Determine the [x, y] coordinate at the center of the cell enclosing the given text.  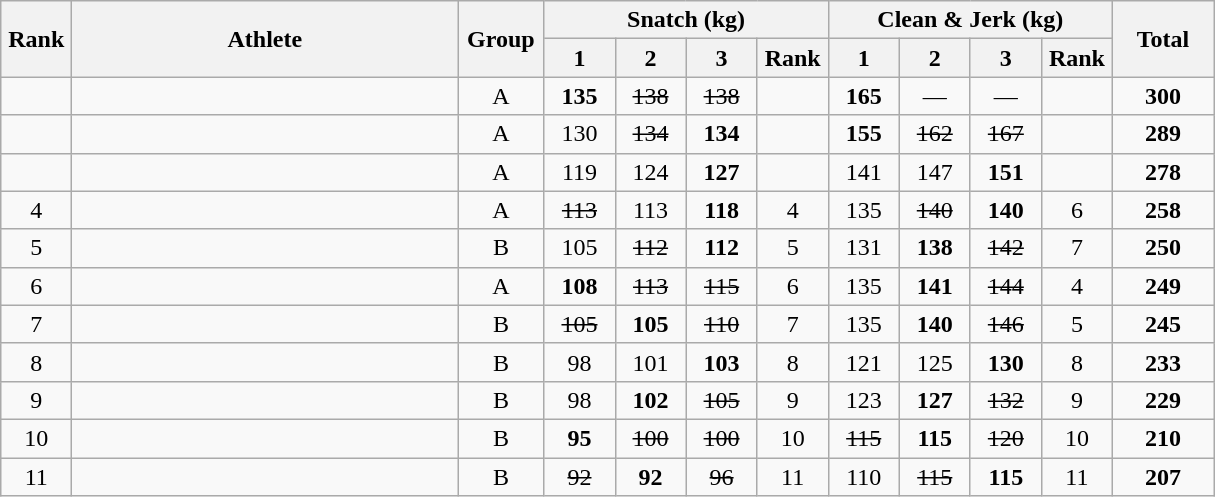
142 [1006, 248]
121 [864, 362]
103 [722, 362]
245 [1162, 324]
131 [864, 248]
Group [501, 39]
102 [650, 400]
108 [580, 286]
233 [1162, 362]
155 [864, 134]
249 [1162, 286]
118 [722, 210]
Total [1162, 39]
229 [1162, 400]
210 [1162, 438]
162 [934, 134]
147 [934, 172]
Clean & Jerk (kg) [970, 20]
250 [1162, 248]
96 [722, 477]
132 [1006, 400]
95 [580, 438]
258 [1162, 210]
300 [1162, 96]
Snatch (kg) [686, 20]
124 [650, 172]
289 [1162, 134]
207 [1162, 477]
125 [934, 362]
165 [864, 96]
146 [1006, 324]
123 [864, 400]
144 [1006, 286]
Athlete [265, 39]
120 [1006, 438]
101 [650, 362]
167 [1006, 134]
119 [580, 172]
278 [1162, 172]
151 [1006, 172]
